Locate the cell with the specified text and output its (X, Y) center coordinate. 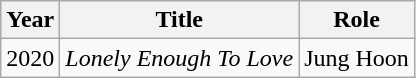
Role (357, 20)
Jung Hoon (357, 58)
Title (180, 20)
2020 (30, 58)
Year (30, 20)
Lonely Enough To Love (180, 58)
